Pinpoint the cell where the given text exists, returning its [x, y] midpoint coordinate. 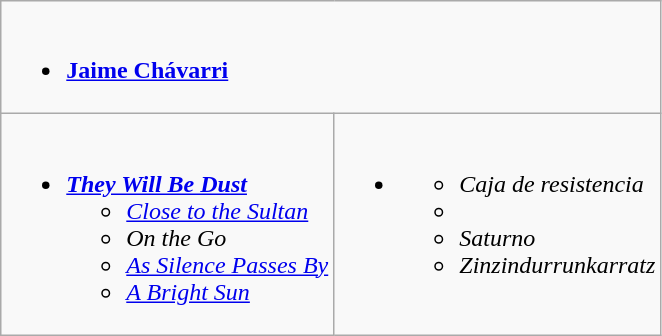
They Will Be DustClose to the SultanOn the GoAs Silence Passes ByA Bright Sun [168, 224]
Caja de resistenciaSaturnoZinzindurrunkarratz [498, 224]
Jaime Chávarri [331, 58]
